For the text-containing cell, return its midpoint in [X, Y] coordinate format. 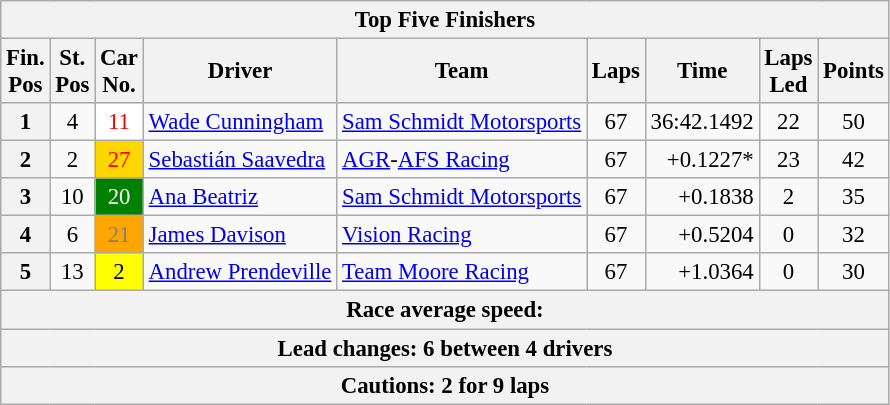
+0.5204 [702, 235]
LapsLed [788, 72]
Top Five Finishers [445, 20]
23 [788, 160]
+0.1838 [702, 197]
35 [854, 197]
St.Pos [72, 72]
Team Moore Racing [462, 273]
Cautions: 2 for 9 laps [445, 385]
Andrew Prendeville [240, 273]
5 [26, 273]
Time [702, 72]
32 [854, 235]
42 [854, 160]
22 [788, 122]
AGR-AFS Racing [462, 160]
+1.0364 [702, 273]
Vision Racing [462, 235]
50 [854, 122]
36:42.1492 [702, 122]
Points [854, 72]
Race average speed: [445, 310]
13 [72, 273]
Fin.Pos [26, 72]
+0.1227* [702, 160]
3 [26, 197]
Laps [616, 72]
20 [120, 197]
1 [26, 122]
CarNo. [120, 72]
Team [462, 72]
11 [120, 122]
Wade Cunningham [240, 122]
James Davison [240, 235]
Sebastián Saavedra [240, 160]
21 [120, 235]
30 [854, 273]
Driver [240, 72]
Lead changes: 6 between 4 drivers [445, 348]
10 [72, 197]
Ana Beatriz [240, 197]
6 [72, 235]
27 [120, 160]
